From the cell containing the given text, extract its center point as (X, Y) coordinate. 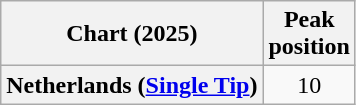
Netherlands (Single Tip) (132, 85)
Peakposition (309, 34)
Chart (2025) (132, 34)
10 (309, 85)
